Detect which cell encompasses the target text, then output its (X, Y) center coordinate. 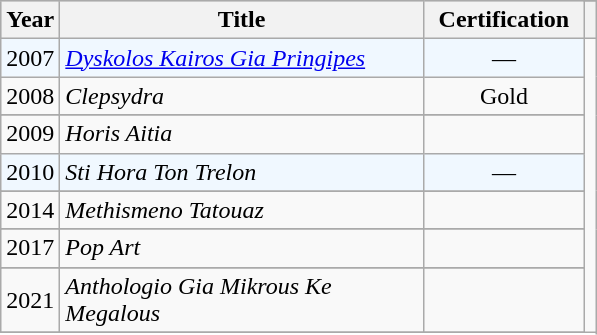
Anthologio Gia Mikrous Ke Megalous (242, 300)
2008 (30, 96)
Gold (504, 96)
2007 (30, 58)
Horis Aitia (242, 134)
2017 (30, 248)
Sti Hora Ton Trelon (242, 172)
Year (30, 20)
Title (242, 20)
Pop Art (242, 248)
Methismeno Tatouaz (242, 210)
Dyskolos Kairos Gia Pringipes (242, 58)
2014 (30, 210)
2010 (30, 172)
Certification (504, 20)
2021 (30, 300)
2009 (30, 134)
Clepsydra (242, 96)
